Provide the (X, Y) coordinate of the cell's center where the given text is located.  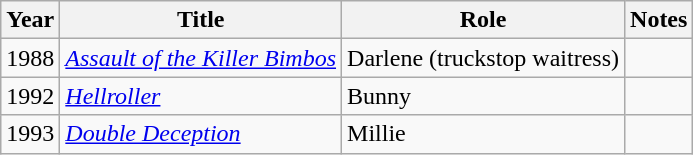
Year (30, 20)
1993 (30, 134)
Millie (484, 134)
Darlene (truckstop waitress) (484, 58)
Hellroller (201, 96)
1988 (30, 58)
Bunny (484, 96)
Title (201, 20)
1992 (30, 96)
Notes (659, 20)
Double Deception (201, 134)
Assault of the Killer Bimbos (201, 58)
Role (484, 20)
